Return the [X, Y] coordinate for the center point of the cell that contains the specified text.  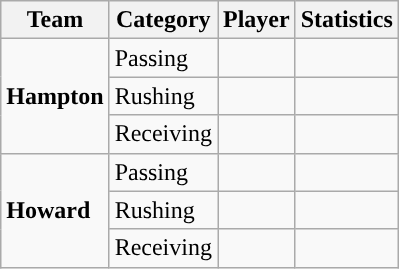
Team [55, 20]
Hampton [55, 96]
Howard [55, 210]
Category [163, 20]
Player [257, 20]
Statistics [346, 20]
